Search for the cell housing the specified text and yield its [x, y] center coordinate. 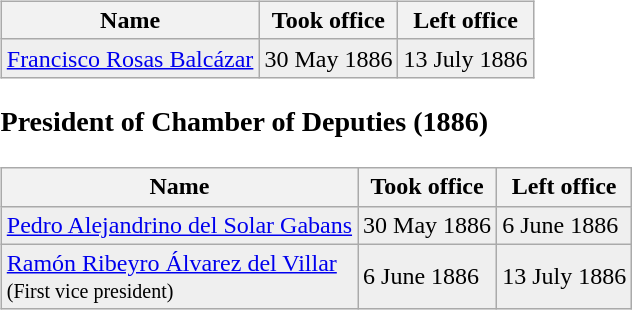
Ramón Ribeyro Álvarez del Villar(First vice president) [179, 276]
Pedro Alejandrino del Solar Gabans [179, 225]
Francisco Rosas Balcázar [130, 58]
